Determine the [x, y] coordinate at the center of the cell enclosing the given text.  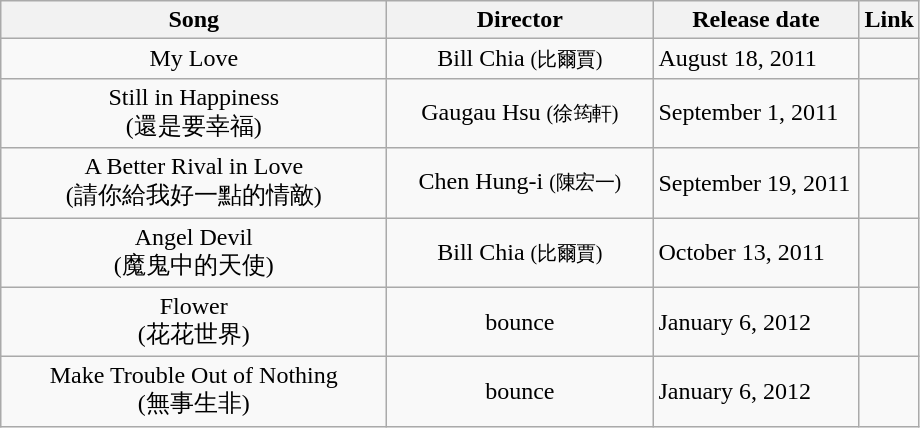
Still in Happiness(還是要幸福) [194, 113]
August 18, 2011 [756, 59]
Gaugau Hsu (徐筠軒) [520, 113]
September 1, 2011 [756, 113]
Director [520, 20]
Make Trouble Out of Nothing(無事生非) [194, 392]
Flower(花花世界) [194, 322]
Song [194, 20]
Release date [756, 20]
A Better Rival in Love(請你給我好一點的情敵) [194, 183]
Link [889, 20]
Chen Hung-i (陳宏一) [520, 183]
September 19, 2011 [756, 183]
October 13, 2011 [756, 253]
Angel Devil(魔鬼中的天使) [194, 253]
My Love [194, 59]
